Determine the [X, Y] coordinate at the center of the cell enclosing the given text.  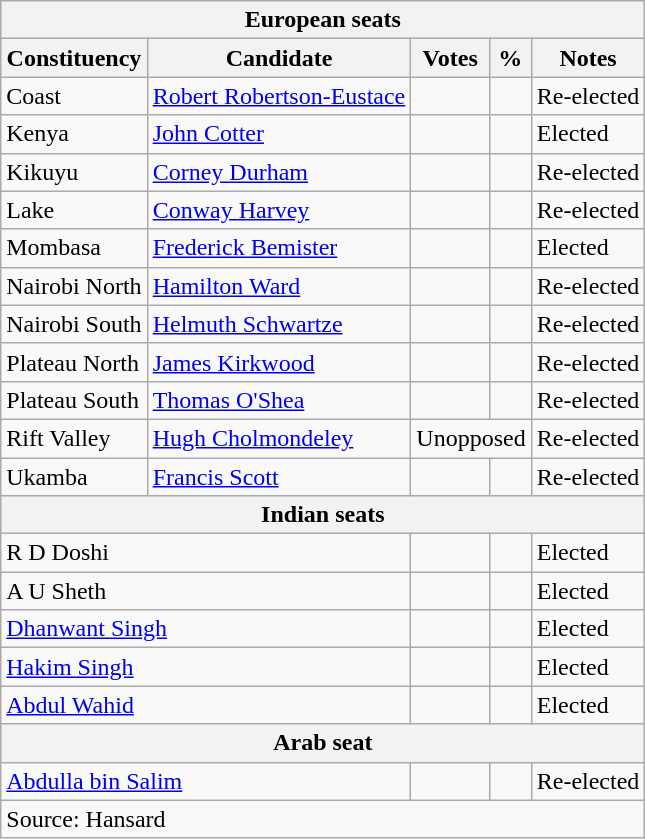
Lake [74, 210]
% [511, 58]
Source: Hansard [323, 819]
John Cotter [279, 134]
Plateau South [74, 400]
Nairobi North [74, 286]
Arab seat [323, 743]
Votes [450, 58]
Plateau North [74, 362]
Mombasa [74, 248]
Thomas O'Shea [279, 400]
Kikuyu [74, 172]
Candidate [279, 58]
Unopposed [471, 438]
Rift Valley [74, 438]
Constituency [74, 58]
Hakim Singh [206, 667]
Kenya [74, 134]
Indian seats [323, 515]
Hamilton Ward [279, 286]
Abdulla bin Salim [206, 781]
Francis Scott [279, 477]
Helmuth Schwartze [279, 324]
Frederick Bemister [279, 248]
A U Sheth [206, 591]
R D Doshi [206, 553]
Notes [588, 58]
Ukamba [74, 477]
Nairobi South [74, 324]
European seats [323, 20]
James Kirkwood [279, 362]
Robert Robertson-Eustace [279, 96]
Coast [74, 96]
Dhanwant Singh [206, 629]
Conway Harvey [279, 210]
Abdul Wahid [206, 705]
Hugh Cholmondeley [279, 438]
Corney Durham [279, 172]
